Return the [x, y] coordinate for the center point of the cell that contains the specified text.  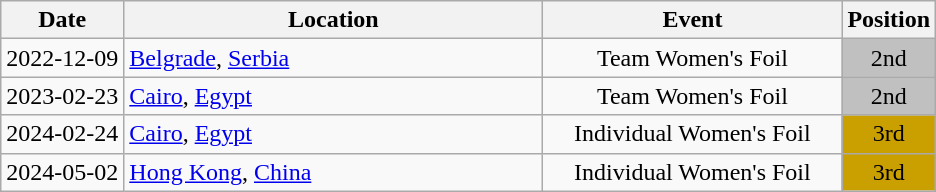
Position [889, 20]
2024-02-24 [62, 134]
2024-05-02 [62, 172]
2022-12-09 [62, 58]
Belgrade, Serbia [334, 58]
Location [334, 20]
Event [692, 20]
Date [62, 20]
2023-02-23 [62, 96]
Hong Kong, China [334, 172]
